For the text-containing cell, return its midpoint in [x, y] coordinate format. 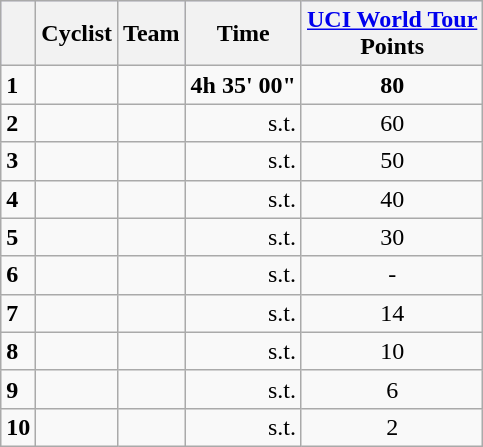
Team [152, 34]
UCI World TourPoints [392, 34]
7 [18, 313]
4 [18, 199]
4h 35' 00" [243, 85]
3 [18, 161]
60 [392, 123]
Time [243, 34]
14 [392, 313]
80 [392, 85]
8 [18, 351]
40 [392, 199]
30 [392, 237]
- [392, 275]
9 [18, 389]
Cyclist [77, 34]
5 [18, 237]
50 [392, 161]
1 [18, 85]
